For the text-containing cell, return its midpoint in (X, Y) coordinate format. 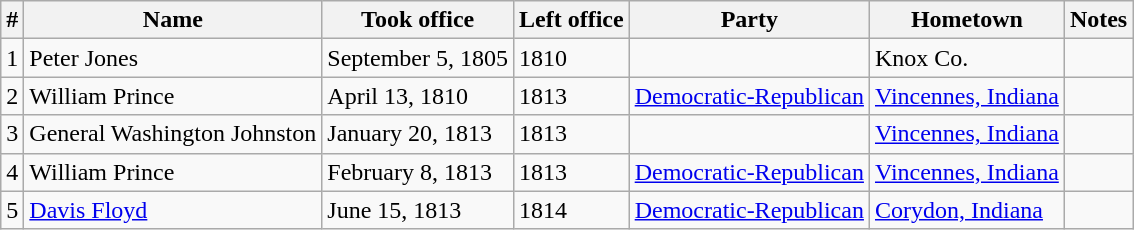
January 20, 1813 (418, 134)
4 (12, 172)
Hometown (966, 20)
Knox Co. (966, 58)
Peter Jones (173, 58)
Left office (571, 20)
5 (12, 210)
Name (173, 20)
Party (749, 20)
September 5, 1805 (418, 58)
# (12, 20)
1 (12, 58)
Corydon, Indiana (966, 210)
Davis Floyd (173, 210)
2 (12, 96)
Took office (418, 20)
April 13, 1810 (418, 96)
1810 (571, 58)
General Washington Johnston (173, 134)
June 15, 1813 (418, 210)
February 8, 1813 (418, 172)
Notes (1098, 20)
3 (12, 134)
1814 (571, 210)
